Output the (X, Y) coordinate of the center of the cell containing the given text.  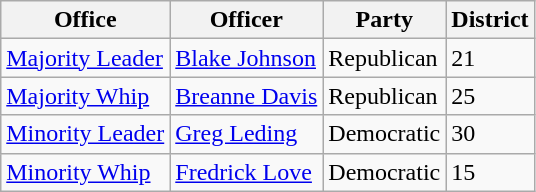
15 (490, 172)
Blake Johnson (246, 58)
District (490, 20)
30 (490, 134)
Greg Leding (246, 134)
25 (490, 96)
Majority Whip (86, 96)
Minority Leader (86, 134)
Minority Whip (86, 172)
Breanne Davis (246, 96)
21 (490, 58)
Office (86, 20)
Party (384, 20)
Fredrick Love (246, 172)
Officer (246, 20)
Majority Leader (86, 58)
